Detect which cell encompasses the target text, then output its (x, y) center coordinate. 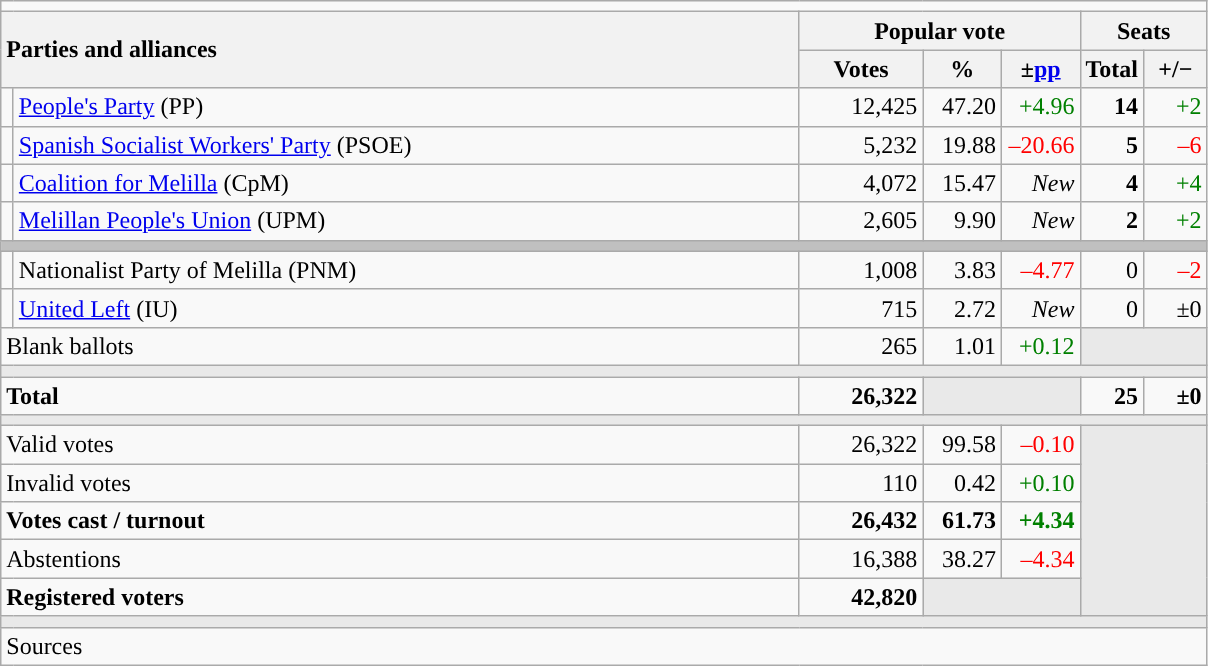
9.90 (962, 221)
110 (861, 483)
61.73 (962, 521)
Sources (604, 646)
5,232 (861, 145)
Votes cast / turnout (400, 521)
12,425 (861, 107)
1.01 (962, 346)
+4 (1176, 183)
2.72 (962, 308)
±pp (1040, 69)
–4.77 (1040, 270)
+0.10 (1040, 483)
Registered voters (400, 597)
–0.10 (1040, 445)
16,388 (861, 559)
Parties and alliances (400, 50)
5 (1112, 145)
Valid votes (400, 445)
2,605 (861, 221)
Invalid votes (400, 483)
Spanish Socialist Workers' Party (PSOE) (406, 145)
47.20 (962, 107)
Votes (861, 69)
Seats (1144, 31)
2 (1112, 221)
4 (1112, 183)
26,432 (861, 521)
19.88 (962, 145)
0.42 (962, 483)
4,072 (861, 183)
+4.96 (1040, 107)
42,820 (861, 597)
715 (861, 308)
–20.66 (1040, 145)
+4.34 (1040, 521)
+/− (1176, 69)
United Left (IU) (406, 308)
–2 (1176, 270)
+0.12 (1040, 346)
Blank ballots (400, 346)
15.47 (962, 183)
–4.34 (1040, 559)
Abstentions (400, 559)
265 (861, 346)
% (962, 69)
People's Party (PP) (406, 107)
99.58 (962, 445)
3.83 (962, 270)
1,008 (861, 270)
Nationalist Party of Melilla (PNM) (406, 270)
38.27 (962, 559)
Popular vote (940, 31)
Coalition for Melilla (CpM) (406, 183)
–6 (1176, 145)
25 (1112, 395)
Melillan People's Union (UPM) (406, 221)
14 (1112, 107)
